Find where the given text appears and provide that cell's center as [X, Y] coordinate. 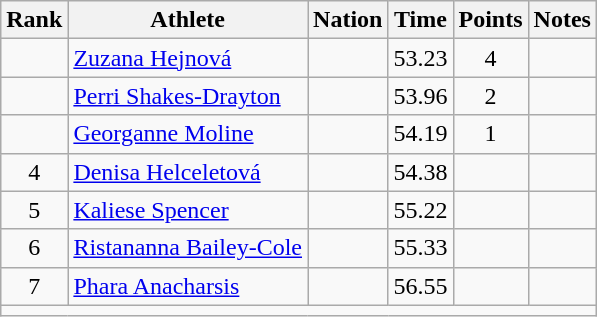
53.23 [420, 58]
Notes [562, 20]
2 [490, 96]
55.22 [420, 210]
Phara Anacharsis [188, 286]
Time [420, 20]
Denisa Helceletová [188, 172]
Athlete [188, 20]
Points [490, 20]
Georganne Moline [188, 134]
55.33 [420, 248]
56.55 [420, 286]
Ristananna Bailey-Cole [188, 248]
53.96 [420, 96]
Nation [348, 20]
54.19 [420, 134]
7 [34, 286]
Rank [34, 20]
6 [34, 248]
54.38 [420, 172]
Zuzana Hejnová [188, 58]
1 [490, 134]
Kaliese Spencer [188, 210]
5 [34, 210]
Perri Shakes-Drayton [188, 96]
